Determine the [x, y] coordinate at the center of the cell enclosing the given text.  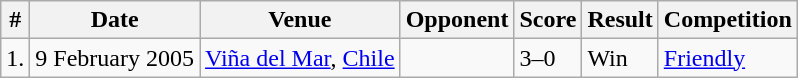
Competition [728, 20]
Venue [300, 20]
Viña del Mar, Chile [300, 58]
Date [115, 20]
Score [548, 20]
Friendly [728, 58]
1. [16, 58]
9 February 2005 [115, 58]
3–0 [548, 58]
Result [620, 20]
Win [620, 58]
Opponent [457, 20]
# [16, 20]
